Scan for the cell matching the given text and deliver its [x, y] coordinate at center. 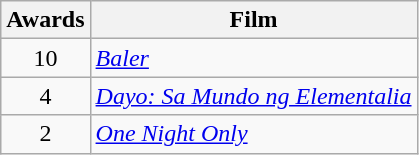
Awards [46, 20]
10 [46, 58]
4 [46, 96]
Baler [254, 58]
2 [46, 134]
One Night Only [254, 134]
Dayo: Sa Mundo ng Elementalia [254, 96]
Film [254, 20]
